Find where the given text appears and provide that cell's center as (x, y) coordinate. 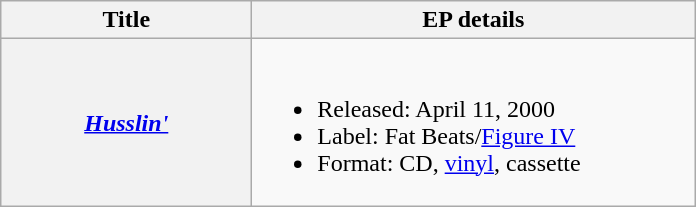
EP details (474, 20)
Husslin' (126, 122)
Title (126, 20)
Released: April 11, 2000Label: Fat Beats/Figure IVFormat: CD, vinyl, cassette (474, 122)
